Locate the cell with the specified text and output its (x, y) center coordinate. 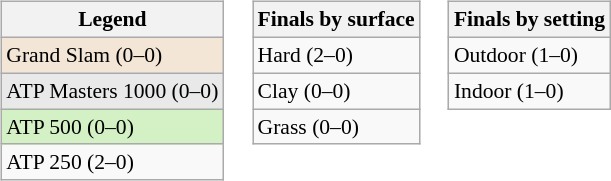
Outdoor (1–0) (530, 55)
Grass (0–0) (336, 127)
ATP 500 (0–0) (112, 127)
Clay (0–0) (336, 91)
Legend (112, 20)
Finals by surface (336, 20)
Grand Slam (0–0) (112, 55)
Finals by setting (530, 20)
ATP Masters 1000 (0–0) (112, 91)
ATP 250 (2–0) (112, 162)
Hard (2–0) (336, 55)
Indoor (1–0) (530, 91)
